Output the (X, Y) coordinate of the center of the cell containing the given text.  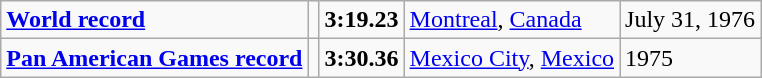
Montreal, Canada (512, 20)
1975 (690, 58)
Pan American Games record (154, 58)
July 31, 1976 (690, 20)
World record (154, 20)
3:30.36 (362, 58)
Mexico City, Mexico (512, 58)
3:19.23 (362, 20)
